Capture the cell that displays the provided text and extract its [x, y] central coordinate. 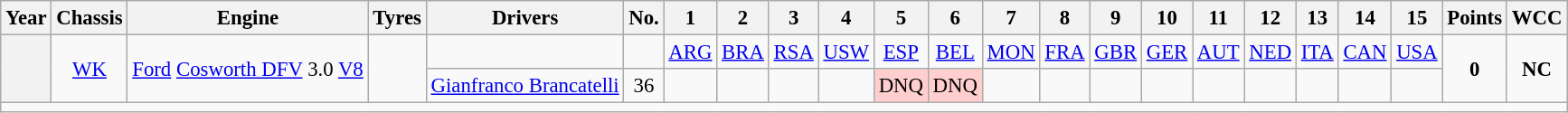
4 [846, 18]
BRA [743, 52]
RSA [794, 52]
Gianfranco Brancatelli [524, 86]
12 [1270, 18]
36 [644, 86]
0 [1474, 69]
CAN [1365, 52]
GBR [1116, 52]
2 [743, 18]
9 [1116, 18]
ITA [1317, 52]
8 [1065, 18]
NED [1270, 52]
WK [90, 69]
Points [1474, 18]
3 [794, 18]
13 [1317, 18]
7 [1011, 18]
15 [1417, 18]
14 [1365, 18]
Drivers [524, 18]
6 [955, 18]
GER [1167, 52]
BEL [955, 52]
Tyres [397, 18]
ARG [691, 52]
WCC [1536, 18]
11 [1219, 18]
AUT [1219, 52]
Ford Cosworth DFV 3.0 V8 [248, 69]
MON [1011, 52]
1 [691, 18]
FRA [1065, 52]
NC [1536, 69]
No. [644, 18]
5 [901, 18]
Year [26, 18]
Chassis [90, 18]
Engine [248, 18]
ESP [901, 52]
10 [1167, 18]
USW [846, 52]
USA [1417, 52]
